Find where the given text appears and provide that cell's center as (X, Y) coordinate. 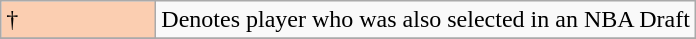
Denotes player who was also selected in an NBA Draft (426, 20)
† (78, 20)
